Provide the [x, y] coordinate of the cell's center where the given text is located.  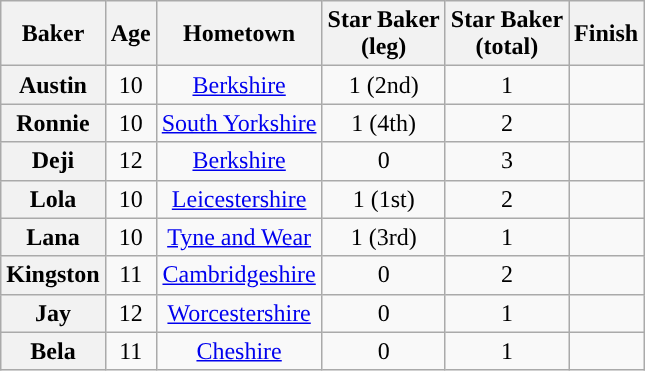
1 (3rd) [384, 237]
Lola [53, 199]
Baker [53, 34]
Cambridgeshire [239, 275]
Worcestershire [239, 313]
Austin [53, 85]
Kingston [53, 275]
Bela [53, 351]
1 (4th) [384, 123]
1 (1st) [384, 199]
3 [506, 161]
Star Baker(leg) [384, 34]
Age [130, 34]
Deji [53, 161]
Hometown [239, 34]
Finish [606, 34]
Star Baker(total) [506, 34]
Ronnie [53, 123]
South Yorkshire [239, 123]
Tyne and Wear [239, 237]
Lana [53, 237]
Leicestershire [239, 199]
Cheshire [239, 351]
Jay [53, 313]
1 (2nd) [384, 85]
